Capture the cell that displays the provided text and extract its [X, Y] central coordinate. 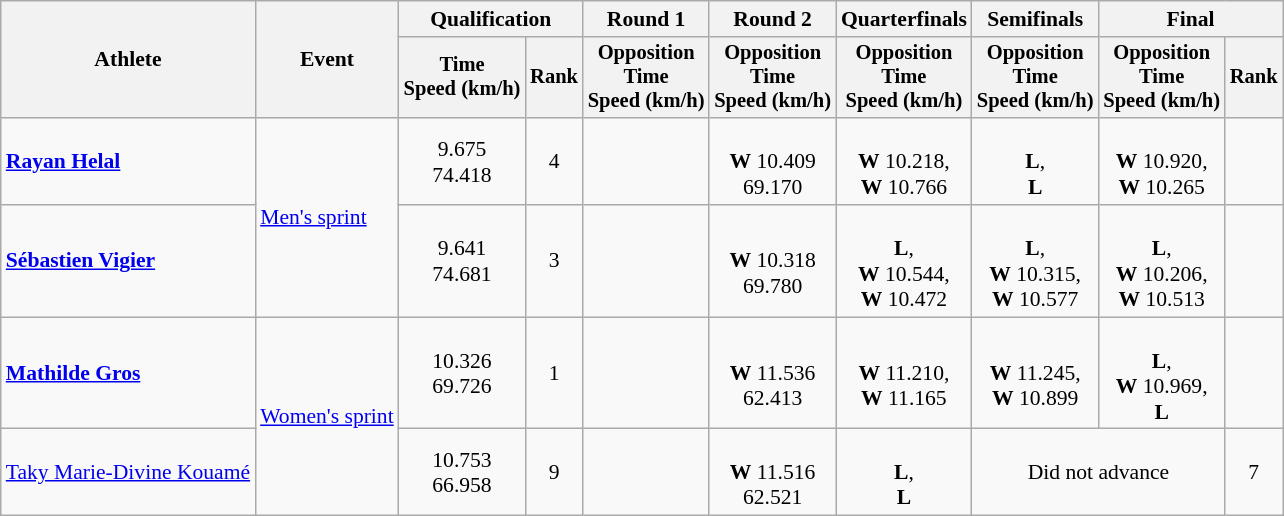
Mathilde Gros [128, 373]
TimeSpeed (km/h) [462, 78]
W 11.51662.521 [772, 472]
W 11.210,W 11.165 [904, 373]
W 11.53662.413 [772, 373]
L,W 10.969,L [1162, 373]
10.75366.958 [462, 472]
9.64174.681 [462, 261]
Round 2 [772, 19]
Semifinals [1036, 19]
W 10.920,W 10.265 [1162, 162]
W 10.218,W 10.766 [904, 162]
Athlete [128, 60]
9 [554, 472]
L,W 10.544,W 10.472 [904, 261]
Qualification [491, 19]
Taky Marie-Divine Kouamé [128, 472]
Did not advance [1098, 472]
W 11.245,W 10.899 [1036, 373]
Women's sprint [327, 416]
4 [554, 162]
9.67574.418 [462, 162]
W 10.40969.170 [772, 162]
3 [554, 261]
L,W 10.315,W 10.577 [1036, 261]
7 [1254, 472]
L,W 10.206,W 10.513 [1162, 261]
W 10.31869.780 [772, 261]
Round 1 [646, 19]
Quarterfinals [904, 19]
Sébastien Vigier [128, 261]
Final [1190, 19]
Rayan Helal [128, 162]
Men's sprint [327, 218]
10.32669.726 [462, 373]
Event [327, 60]
1 [554, 373]
